Locate the cell with the specified text and output its (x, y) center coordinate. 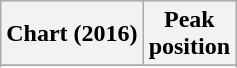
Chart (2016) (72, 34)
Peakposition (189, 34)
